Provide the (x, y) coordinate of the cell's center where the given text is located.  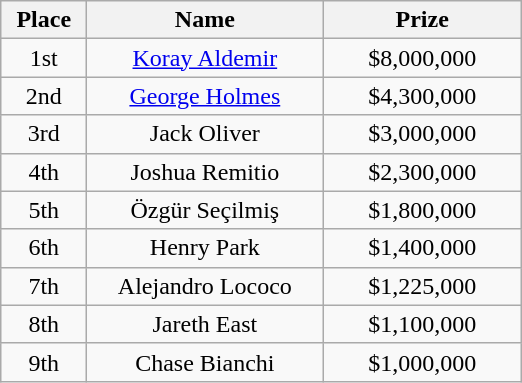
Place (44, 20)
Joshua Remitio (205, 172)
$4,300,000 (422, 96)
Alejandro Lococo (205, 286)
Jack Oliver (205, 134)
8th (44, 324)
Koray Aldemir (205, 58)
9th (44, 362)
3rd (44, 134)
2nd (44, 96)
5th (44, 210)
$2,300,000 (422, 172)
$1,400,000 (422, 248)
$1,000,000 (422, 362)
$1,800,000 (422, 210)
$8,000,000 (422, 58)
Prize (422, 20)
Henry Park (205, 248)
Özgür Seçilmiş (205, 210)
Jareth East (205, 324)
$1,225,000 (422, 286)
Chase Bianchi (205, 362)
$3,000,000 (422, 134)
4th (44, 172)
$1,100,000 (422, 324)
6th (44, 248)
7th (44, 286)
Name (205, 20)
1st (44, 58)
George Holmes (205, 96)
